Find where the given text appears and provide that cell's center as (X, Y) coordinate. 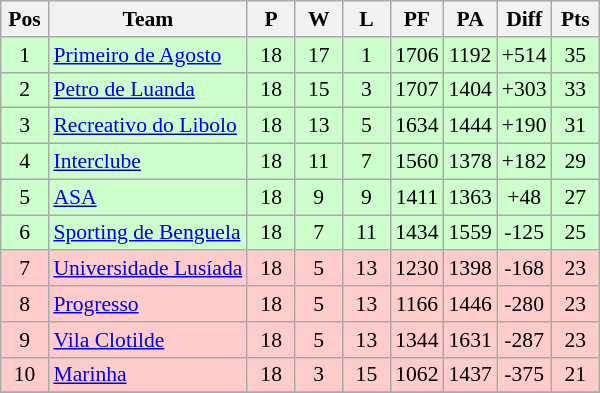
+303 (524, 90)
P (271, 19)
Team (148, 19)
1559 (470, 233)
+190 (524, 126)
35 (575, 55)
1434 (416, 233)
W (319, 19)
33 (575, 90)
L (367, 19)
Marinha (148, 375)
4 (25, 162)
1344 (416, 340)
-280 (524, 304)
1062 (416, 375)
Progresso (148, 304)
1398 (470, 269)
+48 (524, 197)
6 (25, 233)
1444 (470, 126)
1363 (470, 197)
Vila Clotilde (148, 340)
+514 (524, 55)
Universidade Lusíada (148, 269)
1560 (416, 162)
Petro de Luanda (148, 90)
1707 (416, 90)
Recreativo do Libolo (148, 126)
31 (575, 126)
1378 (470, 162)
Sporting de Benguela (148, 233)
-168 (524, 269)
1634 (416, 126)
Pos (25, 19)
1631 (470, 340)
21 (575, 375)
1437 (470, 375)
29 (575, 162)
1230 (416, 269)
+182 (524, 162)
17 (319, 55)
ASA (148, 197)
-287 (524, 340)
25 (575, 233)
PF (416, 19)
1166 (416, 304)
Interclube (148, 162)
1404 (470, 90)
1706 (416, 55)
10 (25, 375)
PA (470, 19)
27 (575, 197)
Diff (524, 19)
Pts (575, 19)
1192 (470, 55)
8 (25, 304)
1411 (416, 197)
1446 (470, 304)
Primeiro de Agosto (148, 55)
2 (25, 90)
-125 (524, 233)
-375 (524, 375)
